Find where the given text appears and provide that cell's center as [x, y] coordinate. 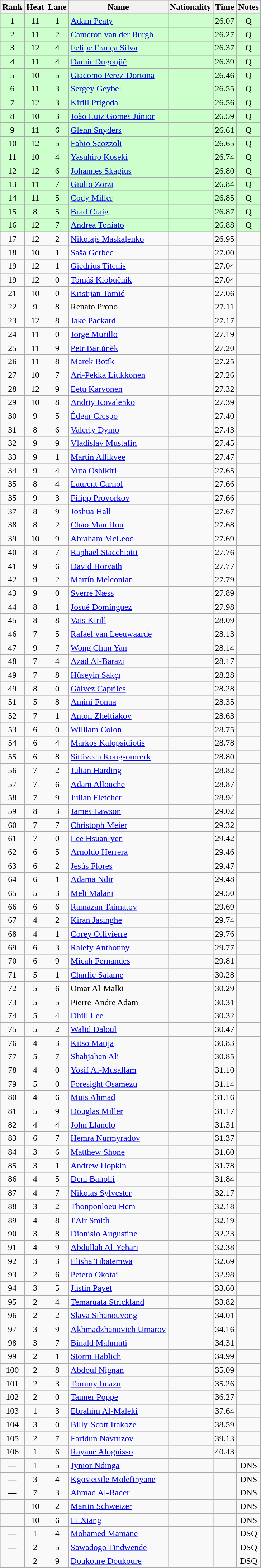
Ahmad Al-Bader [118, 1493]
48 [12, 661]
Abdullah Al-Yehari [118, 1247]
41 [12, 566]
Slava Sihanouvong [118, 1316]
31.84 [224, 1179]
52 [12, 716]
28.09 [224, 621]
Cody Miller [118, 198]
Yasuhiro Koseki [118, 157]
Rayane Alognisso [118, 1452]
Ebrahim Al-Maleki [118, 1411]
Hüseyin Sakçı [118, 675]
Andrew Hopkin [118, 1166]
26 [12, 361]
32.23 [224, 1234]
16 [12, 225]
Billy-Scott Irakoze [118, 1424]
26.39 [224, 62]
30.83 [224, 1043]
Saša Gerbec [118, 252]
33.60 [224, 1288]
Foresight Osamezu [118, 1084]
31.16 [224, 1097]
34.31 [224, 1343]
Meli Malani [118, 893]
40.43 [224, 1452]
76 [12, 1043]
Fabio Scozzoli [118, 143]
27.76 [224, 552]
Marek Botík [118, 361]
56 [12, 770]
31 [12, 430]
Giulio Zorzi [118, 184]
30.29 [224, 988]
Laurent Carnol [118, 484]
77 [12, 1057]
58 [12, 797]
62 [12, 852]
Kiran Jasinghe [118, 920]
85 [12, 1166]
34.99 [224, 1356]
61 [12, 839]
28.13 [224, 634]
30.31 [224, 1002]
29.02 [224, 811]
John Llanelo [118, 1125]
27.65 [224, 471]
28.75 [224, 729]
Arnoldo Herrera [118, 852]
53 [12, 729]
Name [118, 7]
28.78 [224, 743]
26.74 [224, 157]
47 [12, 648]
Brad Craig [118, 212]
Ralefy Anthonny [118, 947]
29.42 [224, 839]
26.55 [224, 89]
27.45 [224, 443]
69 [12, 947]
32.17 [224, 1193]
Thonponloeu Hem [118, 1206]
Dionisio Augustine [118, 1234]
99 [12, 1356]
Felipe França Silva [118, 48]
40 [12, 552]
87 [12, 1193]
96 [12, 1316]
Martín Melconian [118, 579]
81 [12, 1111]
Azad Al-Barazi [118, 661]
Temaruata Strickland [118, 1302]
68 [12, 934]
33 [12, 457]
Akhmadzhanovich Umarov [118, 1329]
James Lawson [118, 811]
28.94 [224, 797]
91 [12, 1247]
32.98 [224, 1275]
44 [12, 607]
Sittivech Kongsomrerk [118, 757]
26.87 [224, 212]
Sverre Næss [118, 593]
29 [12, 402]
Yosif Al-Musallam [118, 1070]
66 [12, 907]
26.95 [224, 239]
Damir Dugonjič [118, 62]
37.64 [224, 1411]
Jesús Flores [118, 866]
Faridun Navruzov [118, 1438]
32.69 [224, 1261]
26.80 [224, 171]
95 [12, 1302]
Charlie Salame [118, 975]
Muis Ahmad [118, 1097]
Justin Payet [118, 1288]
60 [12, 825]
Cameron van der Burgh [118, 34]
Martin Allikvee [118, 457]
Nikolas Sylvester [118, 1193]
29.76 [224, 934]
Julian Fletcher [118, 797]
Kgosietsile Molefinyane [118, 1479]
30.28 [224, 975]
15 [12, 212]
Kristijan Tomić [118, 293]
Anton Zheltiakov [118, 716]
Ramazan Taimatov [118, 907]
100 [12, 1370]
26.07 [224, 21]
Valeriy Dymo [118, 430]
Petero Okotai [118, 1275]
Walid Daloul [118, 1029]
28.17 [224, 661]
Douglas Miller [118, 1111]
55 [12, 757]
Lee Hsuan-yen [118, 839]
90 [12, 1234]
26.84 [224, 184]
Hemra Nurmyradov [118, 1138]
Dhill Lee [118, 1015]
Mohamed Mamane [118, 1534]
23 [12, 320]
Notes [248, 7]
Shahjahan Ali [118, 1057]
28.63 [224, 716]
39.13 [224, 1438]
84 [12, 1152]
30.85 [224, 1057]
29.47 [224, 866]
32.19 [224, 1220]
Gálvez Capriles [118, 689]
27.39 [224, 402]
106 [12, 1452]
93 [12, 1275]
67 [12, 920]
38.59 [224, 1424]
Micah Fernandes [118, 961]
27 [12, 375]
29.50 [224, 893]
Filipp Provorkov [118, 498]
Joshua Hall [118, 511]
27.67 [224, 511]
26.61 [224, 130]
36.27 [224, 1397]
Édgar Crespo [118, 416]
38 [12, 525]
Corey Ollivierre [118, 934]
28 [12, 389]
Martin Schweizer [118, 1506]
Jorge Murillo [118, 334]
45 [12, 621]
27.68 [224, 525]
97 [12, 1329]
34.16 [224, 1329]
Jake Packard [118, 320]
26.37 [224, 48]
22 [12, 307]
27.43 [224, 430]
Adam Peaty [118, 21]
13 [12, 184]
Christoph Meier [118, 825]
28.82 [224, 770]
Omar Al-Malki [118, 988]
Ari-Pekka Liukkonen [118, 375]
Glenn Snyders [118, 130]
24 [12, 334]
31.10 [224, 1070]
105 [12, 1438]
65 [12, 893]
27.00 [224, 252]
Binald Mahmuti [118, 1343]
27.47 [224, 457]
Nikolajs Maskaļenko [118, 239]
37 [12, 511]
Rafael van Leeuwaarde [118, 634]
32.18 [224, 1206]
34.01 [224, 1316]
14 [12, 198]
59 [12, 811]
27.06 [224, 293]
Vladislav Mustafin [118, 443]
Jynior Ndinga [118, 1465]
33.82 [224, 1302]
Adama Ndir [118, 879]
Andrea Toniato [118, 225]
27.32 [224, 389]
27.40 [224, 416]
Giacomo Perez-Dortona [118, 75]
29.74 [224, 920]
73 [12, 1002]
David Horvath [118, 566]
27.79 [224, 579]
54 [12, 743]
71 [12, 975]
75 [12, 1029]
17 [12, 239]
29.69 [224, 907]
26.27 [224, 34]
27.26 [224, 375]
18 [12, 252]
30.47 [224, 1029]
28.80 [224, 757]
Pierre-Andre Adam [118, 1002]
57 [12, 784]
51 [12, 702]
Yuta Oshikiri [118, 471]
Johannes Skagius [118, 171]
26.59 [224, 116]
Elisha Tibatemwa [118, 1261]
35.26 [224, 1384]
27.17 [224, 320]
31.17 [224, 1111]
Eetu Karvonen [118, 389]
27.77 [224, 566]
31.37 [224, 1138]
Lane [57, 7]
William Colon [118, 729]
Kirill Prigoda [118, 102]
98 [12, 1343]
Li Xiang [118, 1520]
J'Air Smith [118, 1220]
27.19 [224, 334]
78 [12, 1070]
94 [12, 1288]
Doukoure Doukoure [118, 1561]
102 [12, 1397]
Vais Kirill [118, 621]
27.98 [224, 607]
Sawadogo Tindwende [118, 1547]
Tanner Poppe [118, 1397]
Time [224, 7]
29.32 [224, 825]
Amini Fonua [118, 702]
35.09 [224, 1370]
70 [12, 961]
31.14 [224, 1084]
82 [12, 1125]
29.81 [224, 961]
Giedrius Titenis [118, 266]
João Luiz Gomes Júnior [118, 116]
34 [12, 471]
27.20 [224, 348]
26.88 [224, 225]
86 [12, 1179]
Adam Allouche [118, 784]
63 [12, 866]
Nationality [190, 7]
26.65 [224, 143]
103 [12, 1411]
Rank [12, 7]
31.60 [224, 1152]
Julian Harding [118, 770]
28.35 [224, 702]
26.46 [224, 75]
79 [12, 1084]
32.38 [224, 1247]
92 [12, 1261]
80 [12, 1097]
29.46 [224, 852]
104 [12, 1424]
101 [12, 1384]
31.31 [224, 1125]
Abraham McLeod [118, 539]
Renato Prono [118, 307]
Josué Domínguez [118, 607]
Markos Kalopsidiotis [118, 743]
Petr Bartůněk [118, 348]
31.78 [224, 1166]
39 [12, 539]
72 [12, 988]
27.69 [224, 539]
Wong Chun Yan [118, 648]
28.14 [224, 648]
64 [12, 879]
27.89 [224, 593]
27.11 [224, 307]
74 [12, 1015]
32 [12, 443]
29.48 [224, 879]
30 [12, 416]
43 [12, 593]
Storm Hablich [118, 1356]
Tommy Imazu [118, 1384]
Tomáš Klobučník [118, 280]
Sergey Geybel [118, 89]
Abdoul Nignan [118, 1370]
28.87 [224, 784]
26.85 [224, 198]
88 [12, 1206]
Andriy Kovalenko [118, 402]
27.25 [224, 361]
89 [12, 1220]
Raphaël Stacchiotti [118, 552]
Chao Man Hou [118, 525]
42 [12, 579]
46 [12, 634]
Deni Baholli [118, 1179]
25 [12, 348]
Matthew Shone [118, 1152]
26.56 [224, 102]
30.32 [224, 1015]
Heat [35, 7]
21 [12, 293]
Kitso Matija [118, 1043]
83 [12, 1138]
29.77 [224, 947]
